From the cell containing the given text, extract its center point as (x, y) coordinate. 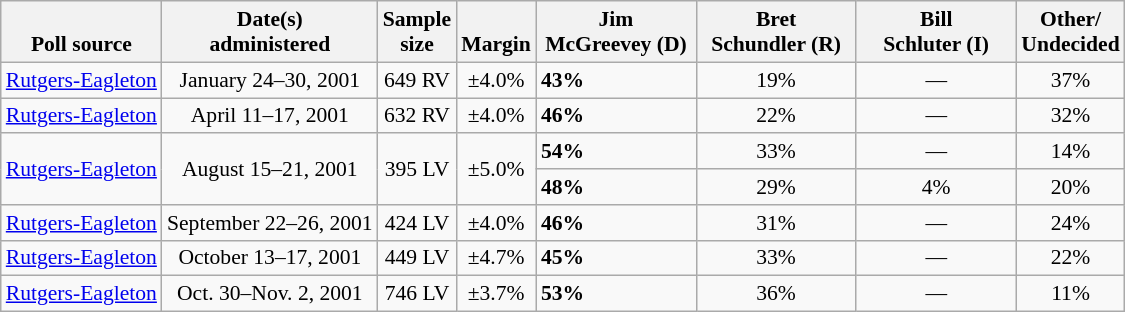
449 LV (417, 258)
August 15–21, 2001 (270, 170)
January 24–30, 2001 (270, 80)
53% (616, 294)
24% (1070, 223)
20% (1070, 187)
4% (936, 187)
43% (616, 80)
April 11–17, 2001 (270, 116)
48% (616, 187)
BillSchluter (I) (936, 32)
±3.7% (496, 294)
Oct. 30–Nov. 2, 2001 (270, 294)
19% (776, 80)
746 LV (417, 294)
14% (1070, 152)
424 LV (417, 223)
±5.0% (496, 170)
Poll source (82, 32)
Date(s)administered (270, 32)
BretSchundler (R) (776, 32)
Margin (496, 32)
37% (1070, 80)
31% (776, 223)
±4.7% (496, 258)
649 RV (417, 80)
395 LV (417, 170)
Samplesize (417, 32)
36% (776, 294)
11% (1070, 294)
October 13–17, 2001 (270, 258)
September 22–26, 2001 (270, 223)
JimMcGreevey (D) (616, 32)
32% (1070, 116)
29% (776, 187)
45% (616, 258)
632 RV (417, 116)
54% (616, 152)
Other/Undecided (1070, 32)
